Provide the (x, y) coordinate of the cell's center where the given text is located.  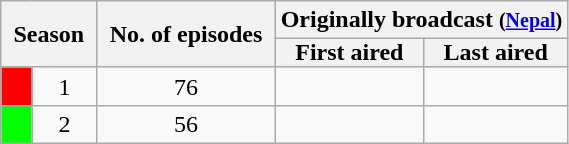
76 (186, 86)
No. of episodes (186, 34)
56 (186, 124)
Last aired (496, 53)
First aired (350, 53)
2 (64, 124)
Originally broadcast (Nepal) (422, 20)
1 (64, 86)
Season (49, 34)
